Capture the cell that displays the provided text and extract its [x, y] central coordinate. 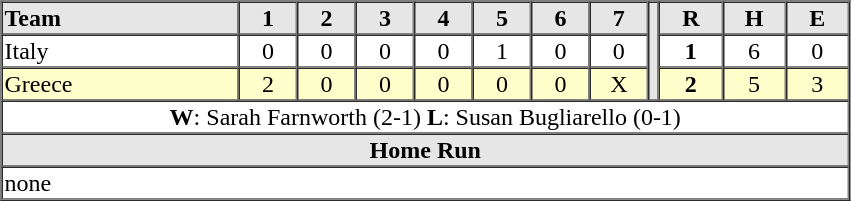
R [690, 18]
H [754, 18]
Team [120, 18]
W: Sarah Farnworth (2-1) L: Susan Bugliarello (0-1) [426, 116]
Greece [120, 84]
E [818, 18]
Home Run [426, 150]
7 [619, 18]
4 [443, 18]
Italy [120, 50]
X [619, 84]
none [426, 182]
